For the text-containing cell, return its midpoint in [x, y] coordinate format. 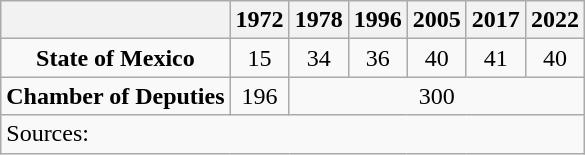
34 [318, 58]
196 [260, 96]
Chamber of Deputies [116, 96]
1978 [318, 20]
36 [378, 58]
2017 [496, 20]
300 [436, 96]
1972 [260, 20]
2022 [554, 20]
Sources: [293, 134]
15 [260, 58]
41 [496, 58]
2005 [436, 20]
State of Mexico [116, 58]
1996 [378, 20]
